Return (X, Y) of the center of cell containing provided text 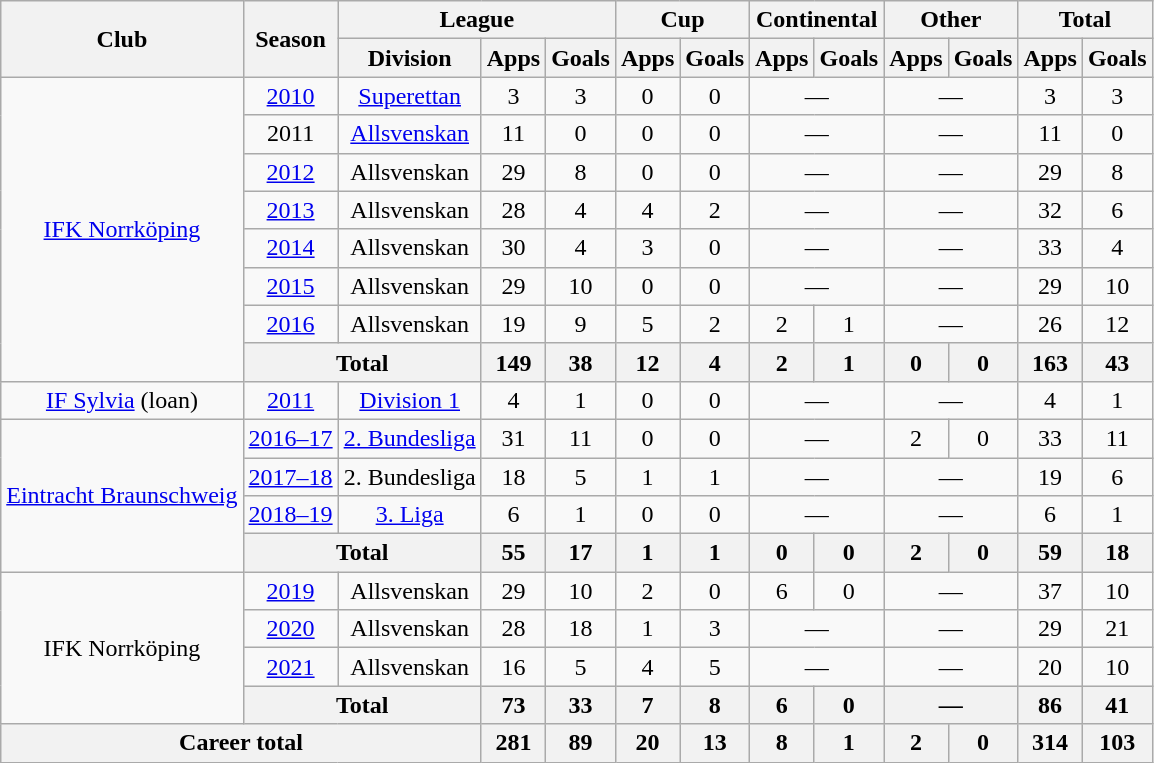
Other (951, 20)
2015 (290, 286)
Continental (817, 20)
32 (1050, 210)
281 (513, 743)
38 (581, 362)
26 (1050, 324)
Eintracht Braunschweig (122, 495)
2016 (290, 324)
30 (513, 248)
21 (1117, 629)
43 (1117, 362)
2013 (290, 210)
League (476, 20)
2017–18 (290, 477)
Cup (682, 20)
31 (513, 438)
2016–17 (290, 438)
9 (581, 324)
314 (1050, 743)
7 (647, 705)
Season (290, 39)
Superettan (410, 96)
Division (410, 58)
2018–19 (290, 515)
Club (122, 39)
103 (1117, 743)
2020 (290, 629)
59 (1050, 553)
41 (1117, 705)
Career total (241, 743)
2019 (290, 591)
17 (581, 553)
2012 (290, 172)
163 (1050, 362)
37 (1050, 591)
3. Liga (410, 515)
2021 (290, 667)
55 (513, 553)
2010 (290, 96)
16 (513, 667)
89 (581, 743)
IF Sylvia (loan) (122, 400)
149 (513, 362)
73 (513, 705)
Division 1 (410, 400)
86 (1050, 705)
13 (715, 743)
2014 (290, 248)
